Extract the [X, Y] coordinate from the center of the cell holding the provided text.  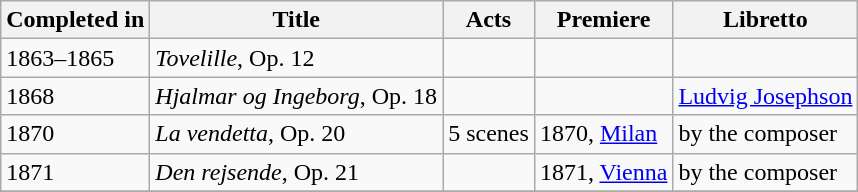
1871 [76, 172]
1863–1865 [76, 58]
5 scenes [489, 134]
1870 [76, 134]
La vendetta, Op. 20 [296, 134]
Hjalmar og Ingeborg, Op. 18 [296, 96]
Acts [489, 20]
Completed in [76, 20]
Title [296, 20]
1871, Vienna [604, 172]
Premiere [604, 20]
Den rejsende, Op. 21 [296, 172]
Libretto [766, 20]
1870, Milan [604, 134]
1868 [76, 96]
Tovelille, Op. 12 [296, 58]
Ludvig Josephson [766, 96]
